From the cell containing the given text, extract its center point as [x, y] coordinate. 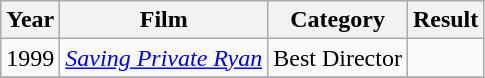
Best Director [338, 58]
Saving Private Ryan [164, 58]
Year [30, 20]
Result [445, 20]
Category [338, 20]
Film [164, 20]
1999 [30, 58]
